Locate the cell with the specified text and output its (x, y) center coordinate. 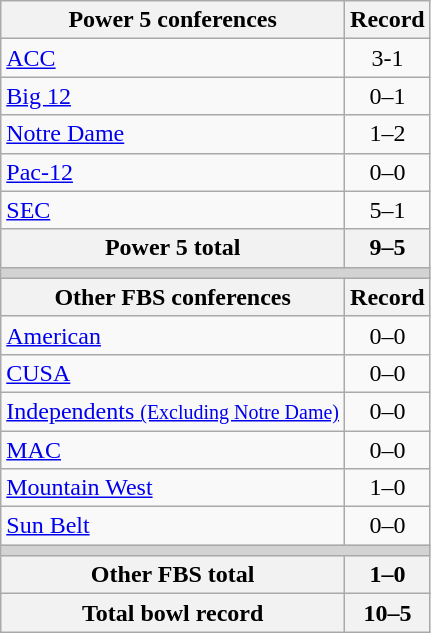
SEC (173, 210)
MAC (173, 449)
9–5 (388, 248)
CUSA (173, 373)
3-1 (388, 58)
ACC (173, 58)
Mountain West (173, 488)
Sun Belt (173, 526)
1–2 (388, 134)
0–1 (388, 96)
Big 12 (173, 96)
5–1 (388, 210)
10–5 (388, 613)
Power 5 conferences (173, 20)
Total bowl record (173, 613)
Power 5 total (173, 248)
Pac-12 (173, 172)
Notre Dame (173, 134)
American (173, 335)
Other FBS total (173, 575)
Other FBS conferences (173, 297)
Independents (Excluding Notre Dame) (173, 411)
